Extract the [X, Y] coordinate from the center of the cell holding the provided text.  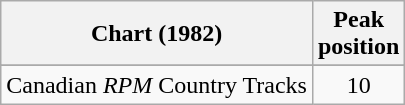
Peakposition [358, 34]
10 [358, 85]
Canadian RPM Country Tracks [157, 85]
Chart (1982) [157, 34]
